Identify which cell holds the provided text, then report its (x, y) central coordinate. 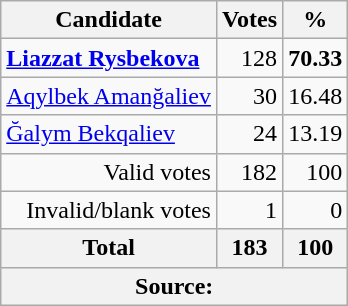
Aqylbek Amanğaliev (109, 96)
Ğalym Bekqaliev (109, 134)
30 (249, 96)
Votes (249, 20)
128 (249, 58)
13.19 (316, 134)
Source: (174, 286)
Total (109, 248)
Valid votes (109, 172)
24 (249, 134)
16.48 (316, 96)
1 (249, 210)
Liazzat Rysbekova (109, 58)
0 (316, 210)
70.33 (316, 58)
% (316, 20)
183 (249, 248)
Candidate (109, 20)
182 (249, 172)
Invalid/blank votes (109, 210)
